Extract the [X, Y] coordinate from the center of the cell holding the provided text.  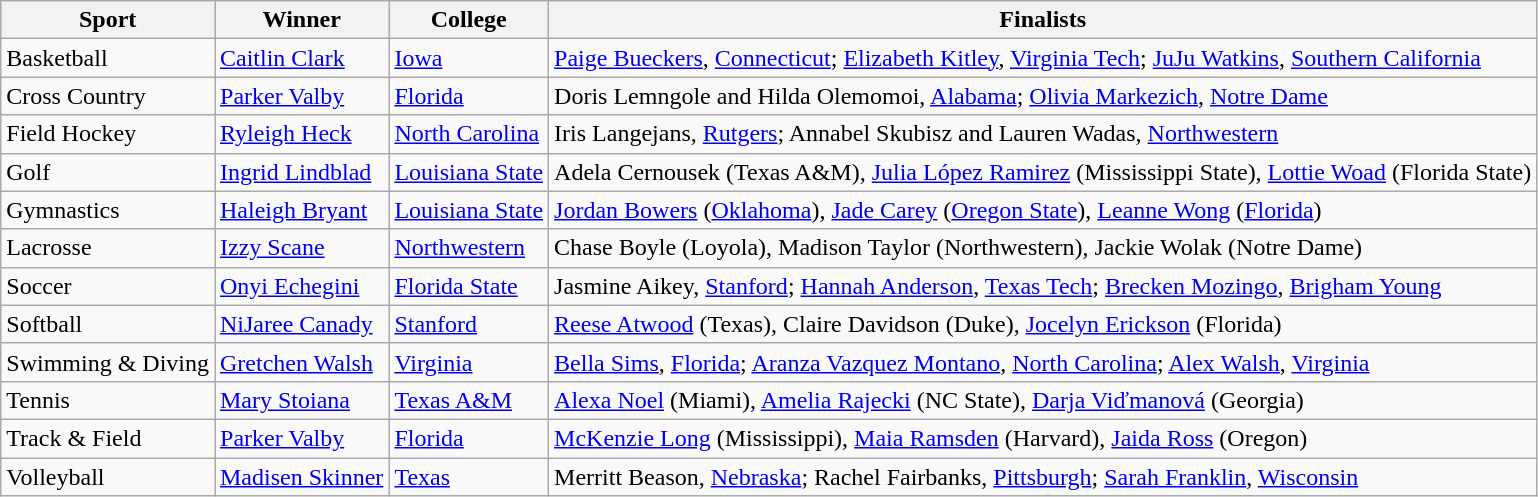
NiJaree Canady [301, 324]
Stanford [469, 324]
Reese Atwood (Texas), Claire Davidson (Duke), Jocelyn Erickson (Florida) [1043, 324]
Finalists [1043, 20]
Gymnastics [108, 210]
Caitlin Clark [301, 58]
Gretchen Walsh [301, 362]
Softball [108, 324]
Texas A&M [469, 400]
Merritt Beason, Nebraska; Rachel Fairbanks, Pittsburgh; Sarah Franklin, Wisconsin [1043, 477]
Golf [108, 172]
Virginia [469, 362]
Ryleigh Heck [301, 134]
Chase Boyle (Loyola), Madison Taylor (Northwestern), Jackie Wolak (Notre Dame) [1043, 248]
Alexa Noel (Miami), Amelia Rajecki (NC State), Darja Viďmanová (Georgia) [1043, 400]
Field Hockey [108, 134]
Lacrosse [108, 248]
Soccer [108, 286]
Sport [108, 20]
Mary Stoiana [301, 400]
Adela Cernousek (Texas A&M), Julia López Ramirez (Mississippi State), Lottie Woad (Florida State) [1043, 172]
Winner [301, 20]
Basketball [108, 58]
Texas [469, 477]
Madisen Skinner [301, 477]
Volleyball [108, 477]
North Carolina [469, 134]
Haleigh Bryant [301, 210]
Iris Langejans, Rutgers; Annabel Skubisz and Lauren Wadas, Northwestern [1043, 134]
Jordan Bowers (Oklahoma), Jade Carey (Oregon State), Leanne Wong (Florida) [1043, 210]
Onyi Echegini [301, 286]
Ingrid Lindblad [301, 172]
Northwestern [469, 248]
Tennis [108, 400]
Swimming & Diving [108, 362]
Iowa [469, 58]
Izzy Scane [301, 248]
College [469, 20]
Cross Country [108, 96]
McKenzie Long (Mississippi), Maia Ramsden (Harvard), Jaida Ross (Oregon) [1043, 438]
Paige Bueckers, Connecticut; Elizabeth Kitley, Virginia Tech; JuJu Watkins, Southern California [1043, 58]
Florida State [469, 286]
Doris Lemngole and Hilda Olemomoi, Alabama; Olivia Markezich, Notre Dame [1043, 96]
Bella Sims, Florida; Aranza Vazquez Montano, North Carolina; Alex Walsh, Virginia [1043, 362]
Jasmine Aikey, Stanford; Hannah Anderson, Texas Tech; Brecken Mozingo, Brigham Young [1043, 286]
Track & Field [108, 438]
